Detect which cell encompasses the target text, then output its (x, y) center coordinate. 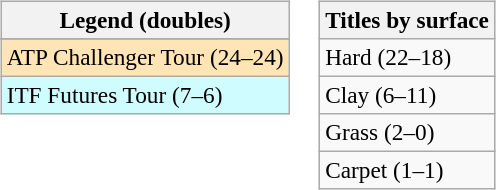
ITF Futures Tour (7–6) (145, 95)
Legend (doubles) (145, 20)
Clay (6–11) (408, 95)
Titles by surface (408, 20)
Hard (22–18) (408, 57)
Carpet (1–1) (408, 171)
Grass (2–0) (408, 133)
ATP Challenger Tour (24–24) (145, 57)
